Output the (X, Y) coordinate of the center of the cell containing the given text.  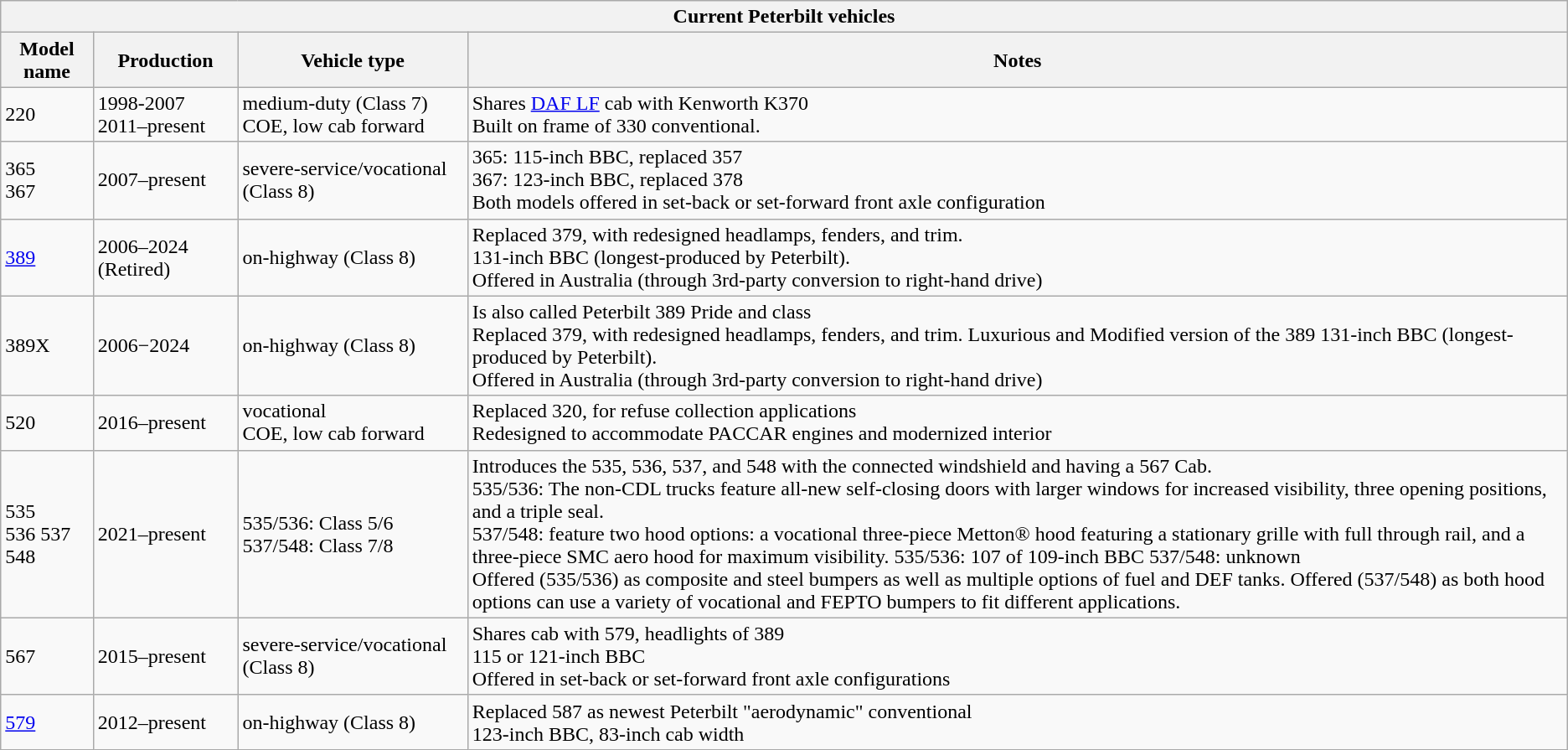
2016–present (166, 422)
Replaced 320, for refuse collection applicationsRedesigned to accommodate PACCAR engines and modernized interior (1017, 422)
365367 (47, 180)
Replaced 587 as newest Peterbilt "aerodynamic" conventional123-inch BBC, 83-inch cab width (1017, 722)
579 (47, 722)
567 (47, 656)
389X (47, 345)
medium-duty (Class 7)COE, low cab forward (353, 114)
2007–present (166, 180)
Shares cab with 579, headlights of 389115 or 121-inch BBCOffered in set-back or set-forward front axle configurations (1017, 656)
389 (47, 257)
2006–2024 (Retired) (166, 257)
Production (166, 60)
Model name (47, 60)
1998-20072011–present (166, 114)
Current Peterbilt vehicles (784, 17)
vocationalCOE, low cab forward (353, 422)
535536 537 548 (47, 534)
520 (47, 422)
365: 115-inch BBC, replaced 357367: 123-inch BBC, replaced 378Both models offered in set-back or set-forward front axle configuration (1017, 180)
2021–present (166, 534)
Notes (1017, 60)
2006−2024 (166, 345)
2012–present (166, 722)
Shares DAF LF cab with Kenworth K370Built on frame of 330 conventional. (1017, 114)
220 (47, 114)
Vehicle type (353, 60)
2015–present (166, 656)
535/536: Class 5/6537/548: Class 7/8 (353, 534)
